Locate the cell with the specified text and output its [x, y] center coordinate. 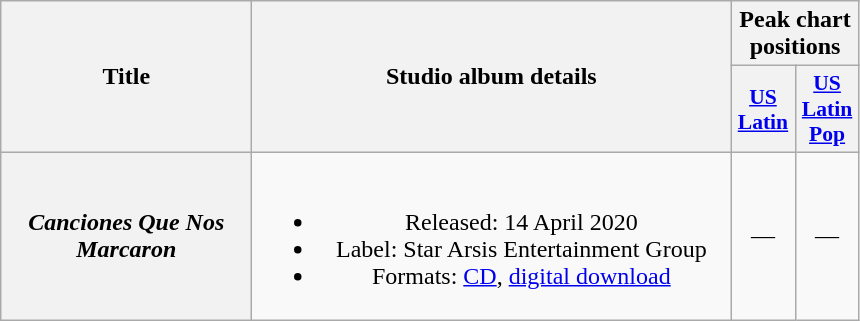
Peak chart positions [795, 34]
USLatin Pop [827, 110]
USLatin [763, 110]
Title [126, 77]
Studio album details [492, 77]
Released: 14 April 2020Label: Star Arsis Entertainment GroupFormats: CD, digital download [492, 236]
Canciones Que Nos Marcaron [126, 236]
